From the cell containing the given text, extract its center point as (x, y) coordinate. 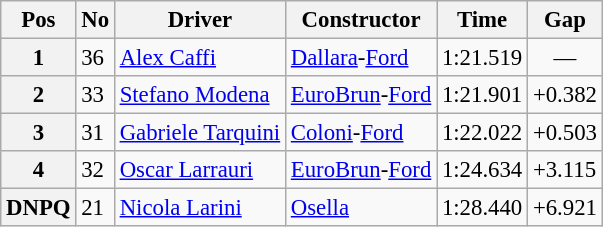
1 (38, 58)
31 (95, 133)
1:28.440 (482, 208)
Osella (360, 208)
1:24.634 (482, 170)
DNPQ (38, 208)
+0.503 (566, 133)
Nicola Larini (200, 208)
3 (38, 133)
1:21.519 (482, 58)
+6.921 (566, 208)
+3.115 (566, 170)
36 (95, 58)
Time (482, 20)
Dallara-Ford (360, 58)
Stefano Modena (200, 95)
Oscar Larrauri (200, 170)
No (95, 20)
Pos (38, 20)
Coloni-Ford (360, 133)
2 (38, 95)
21 (95, 208)
Driver (200, 20)
Alex Caffi (200, 58)
33 (95, 95)
Gap (566, 20)
Constructor (360, 20)
1:21.901 (482, 95)
— (566, 58)
+0.382 (566, 95)
Gabriele Tarquini (200, 133)
4 (38, 170)
32 (95, 170)
1:22.022 (482, 133)
